For the text-containing cell, return its midpoint in (X, Y) coordinate format. 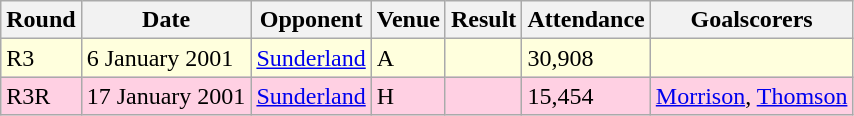
15,454 (586, 96)
A (408, 58)
Venue (408, 20)
Result (483, 20)
Opponent (311, 20)
Attendance (586, 20)
H (408, 96)
6 January 2001 (166, 58)
R3 (41, 58)
R3R (41, 96)
Date (166, 20)
17 January 2001 (166, 96)
Morrison, Thomson (752, 96)
30,908 (586, 58)
Goalscorers (752, 20)
Round (41, 20)
